Pinpoint the cell where the given text exists, returning its (X, Y) midpoint coordinate. 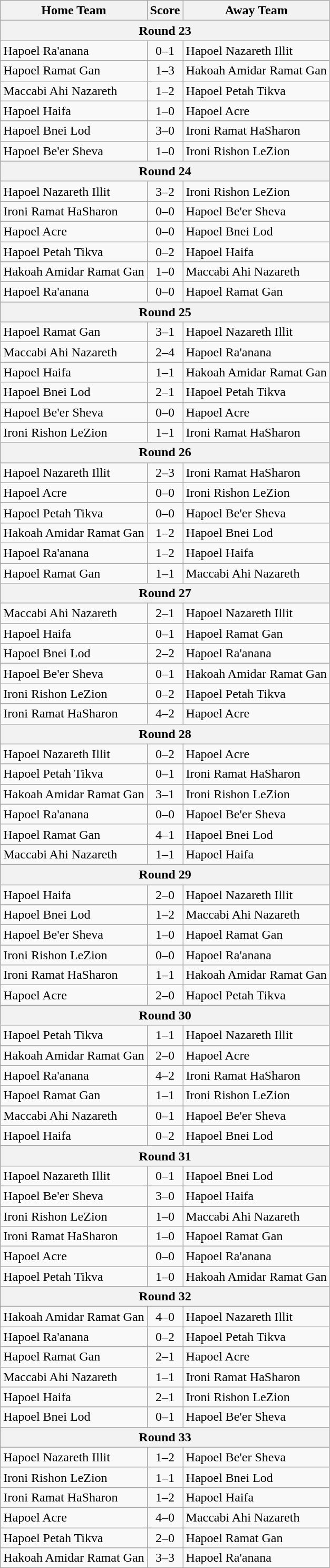
Round 31 (166, 1156)
3–2 (165, 191)
2–3 (165, 473)
Round 28 (166, 734)
Round 30 (166, 1015)
2–4 (165, 352)
Round 29 (166, 874)
Round 26 (166, 452)
Round 33 (166, 1437)
Score (165, 11)
1–3 (165, 71)
Round 32 (166, 1297)
2–2 (165, 654)
Round 24 (166, 171)
Round 23 (166, 31)
3–3 (165, 1558)
Round 27 (166, 593)
Away Team (256, 11)
4–1 (165, 834)
Home Team (74, 11)
Round 25 (166, 312)
